Return the [X, Y] coordinate for the center point of the cell that contains the specified text.  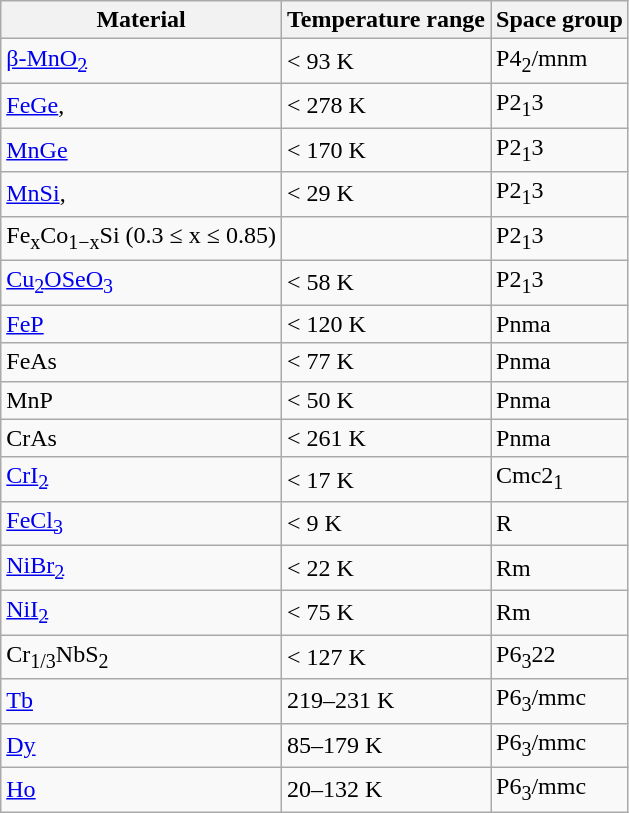
< 261 K [386, 438]
< 9 K [386, 523]
P6322 [559, 656]
NiI2 [142, 612]
β-MnO2 [142, 61]
Material [142, 20]
FeGe, [142, 105]
CrAs [142, 438]
FeAs [142, 362]
FeP [142, 324]
< 29 K [386, 194]
P42/mnm [559, 61]
20–132 K [386, 790]
< 120 K [386, 324]
Space group [559, 20]
< 127 K [386, 656]
Dy [142, 745]
Tb [142, 701]
Temperature range [386, 20]
< 77 K [386, 362]
CrI2 [142, 479]
Cr1/3NbS2 [142, 656]
MnSi, [142, 194]
FexCo1−xSi (0.3 ≤ x ≤ 0.85) [142, 238]
FeCl3 [142, 523]
Cu2OSeO3 [142, 283]
Ho [142, 790]
< 93 K [386, 61]
< 278 K [386, 105]
< 170 K [386, 150]
85–179 K [386, 745]
219–231 K [386, 701]
R [559, 523]
MnP [142, 400]
< 50 K [386, 400]
Cmc21 [559, 479]
NiBr2 [142, 568]
< 58 K [386, 283]
< 75 K [386, 612]
MnGe [142, 150]
< 17 K [386, 479]
< 22 K [386, 568]
